From the cell containing the given text, extract its center point as [x, y] coordinate. 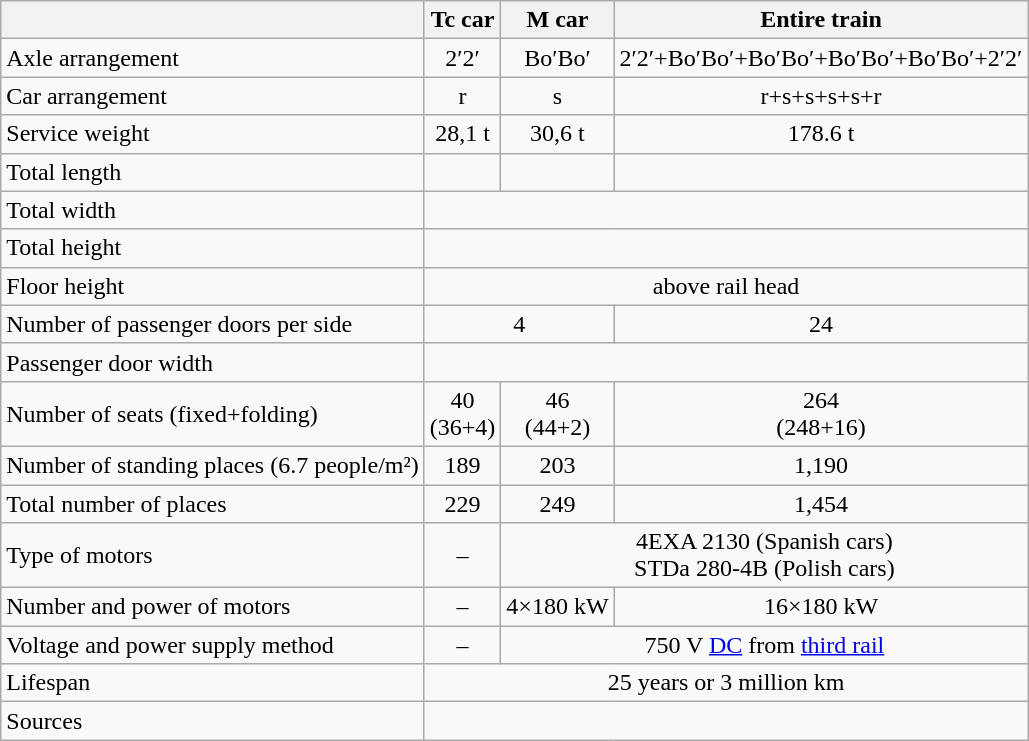
s [558, 96]
46(44+2) [558, 414]
24 [821, 324]
Number of passenger doors per side [212, 324]
249 [558, 503]
Car arrangement [212, 96]
1,454 [821, 503]
4 [519, 324]
40(36+4) [462, 414]
Type of motors [212, 556]
30,6 t [558, 134]
203 [558, 465]
16×180 kW [821, 607]
Passenger door width [212, 362]
r+s+s+s+s+r [821, 96]
Total width [212, 210]
Sources [212, 721]
r [462, 96]
Tc car [462, 20]
4×180 kW [558, 607]
Number of seats (fixed+folding) [212, 414]
189 [462, 465]
2′2′+Bo′Bo′+Bo′Bo′+Bo′Bo′+Bo′Bo′+2′2′ [821, 58]
25 years or 3 million km [726, 683]
Bo′Bo′ [558, 58]
Entire train [821, 20]
750 V DC from third rail [764, 645]
Lifespan [212, 683]
Service weight [212, 134]
Number of standing places (6.7 people/m²) [212, 465]
Voltage and power supply method [212, 645]
Total height [212, 248]
4EXA 2130 (Spanish cars)STDa 280-4B (Polish cars) [764, 556]
Total number of places [212, 503]
229 [462, 503]
Floor height [212, 286]
M car [558, 20]
Total length [212, 172]
above rail head [726, 286]
1,190 [821, 465]
264(248+16) [821, 414]
2′2′ [462, 58]
Axle arrangement [212, 58]
Number and power of motors [212, 607]
178.6 t [821, 134]
28,1 t [462, 134]
